From the cell containing the given text, extract its center point as [X, Y] coordinate. 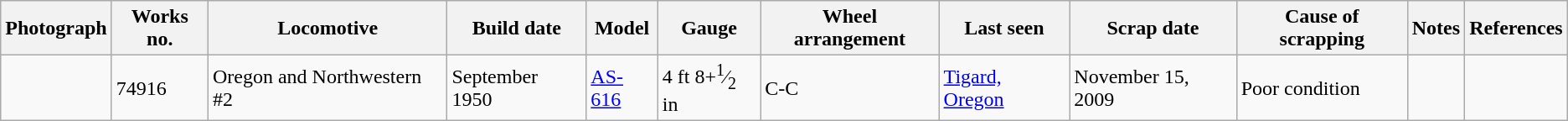
Build date [517, 29]
Gauge [709, 29]
Cause of scrapping [1322, 29]
C-C [849, 88]
Tigard, Oregon [1004, 88]
74916 [159, 88]
References [1516, 29]
November 15, 2009 [1153, 88]
Works no. [159, 29]
September 1950 [517, 88]
Model [622, 29]
4 ft 8+1⁄2 in [709, 88]
Scrap date [1153, 29]
Last seen [1004, 29]
AS-616 [622, 88]
Photograph [56, 29]
Locomotive [327, 29]
Wheel arrangement [849, 29]
Poor condition [1322, 88]
Notes [1436, 29]
Oregon and Northwestern #2 [327, 88]
